For the text-containing cell, return its midpoint in (x, y) coordinate format. 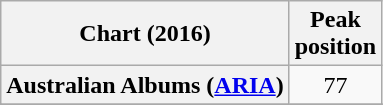
77 (335, 85)
Chart (2016) (145, 34)
Peakposition (335, 34)
Australian Albums (ARIA) (145, 85)
